Identify which cell holds the provided text, then report its [x, y] central coordinate. 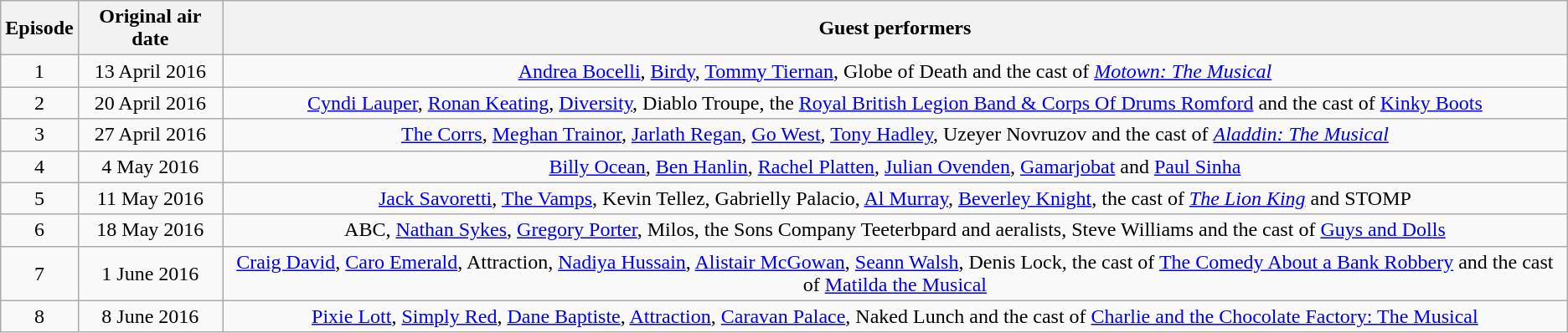
8 [39, 316]
13 April 2016 [150, 71]
3 [39, 135]
11 May 2016 [150, 198]
ABC, Nathan Sykes, Gregory Porter, Milos, the Sons Company Teeterbpard and aeralists, Steve Williams and the cast of Guys and Dolls [895, 230]
5 [39, 198]
Original air date [150, 28]
4 May 2016 [150, 166]
20 April 2016 [150, 103]
Episode [39, 28]
27 April 2016 [150, 135]
Andrea Bocelli, Birdy, Tommy Tiernan, Globe of Death and the cast of Motown: The Musical [895, 71]
18 May 2016 [150, 230]
7 [39, 273]
Pixie Lott, Simply Red, Dane Baptiste, Attraction, Caravan Palace, Naked Lunch and the cast of Charlie and the Chocolate Factory: The Musical [895, 316]
1 [39, 71]
Cyndi Lauper, Ronan Keating, Diversity, Diablo Troupe, the Royal British Legion Band & Corps Of Drums Romford and the cast of Kinky Boots [895, 103]
1 June 2016 [150, 273]
4 [39, 166]
2 [39, 103]
Guest performers [895, 28]
The Corrs, Meghan Trainor, Jarlath Regan, Go West, Tony Hadley, Uzeyer Novruzov and the cast of Aladdin: The Musical [895, 135]
6 [39, 230]
Billy Ocean, Ben Hanlin, Rachel Platten, Julian Ovenden, Gamarjobat and Paul Sinha [895, 166]
Jack Savoretti, The Vamps, Kevin Tellez, Gabrielly Palacio, Al Murray, Beverley Knight, the cast of The Lion King and STOMP [895, 198]
8 June 2016 [150, 316]
